From the cell containing the given text, extract its center point as [X, Y] coordinate. 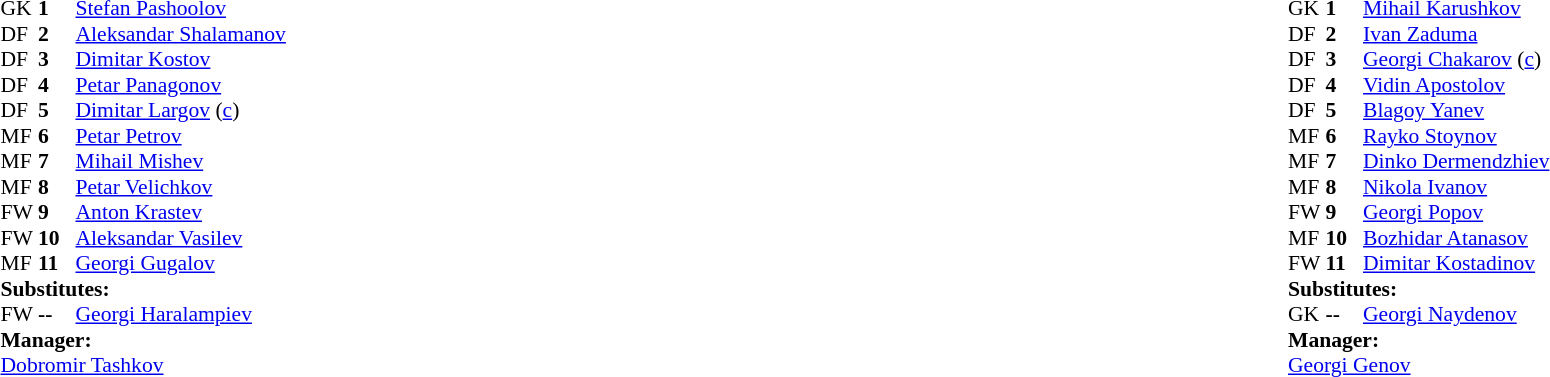
Ivan Zaduma [1456, 34]
Petar Petrov [181, 136]
Petar Velichkov [181, 187]
Mihail Mishev [181, 161]
Georgi Haralampiev [181, 315]
Petar Panagonov [181, 85]
Dimitar Kostadinov [1456, 263]
Aleksandar Shalamanov [181, 34]
Georgi Chakarov (c) [1456, 59]
Georgi Naydenov [1456, 315]
Anton Krastev [181, 213]
Georgi Popov [1456, 213]
GK [1307, 315]
Vidin Apostolov [1456, 85]
Rayko Stoynov [1456, 136]
Blagoy Yanev [1456, 111]
Georgi Gugalov [181, 263]
Dinko Dermendzhiev [1456, 161]
Bozhidar Atanasov [1456, 238]
Dimitar Kostov [181, 59]
Nikola Ivanov [1456, 187]
Dimitar Largov (c) [181, 111]
Aleksandar Vasilev [181, 238]
